Provide the (x, y) coordinate of the cell's center where the given text is located.  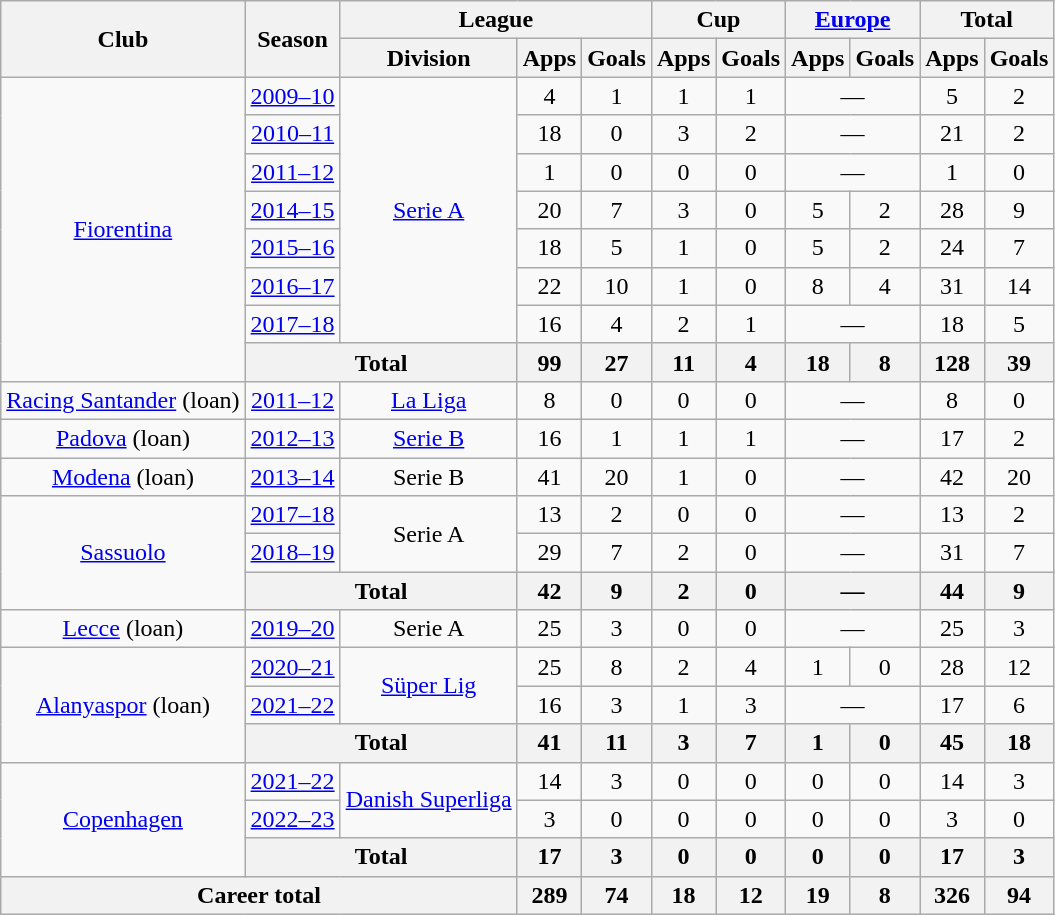
128 (952, 362)
Süper Lig (428, 686)
Danish Superliga (428, 800)
39 (1019, 362)
Padova (loan) (123, 438)
Alanyaspor (loan) (123, 705)
2009–10 (292, 96)
Europe (853, 20)
2012–13 (292, 438)
10 (617, 286)
2018–19 (292, 553)
Racing Santander (loan) (123, 400)
Division (428, 58)
2014–15 (292, 210)
Lecce (loan) (123, 629)
45 (952, 743)
22 (549, 286)
21 (952, 134)
2010–11 (292, 134)
Cup (718, 20)
Career total (259, 895)
2020–21 (292, 667)
Club (123, 39)
2016–17 (292, 286)
6 (1019, 705)
2013–14 (292, 477)
99 (549, 362)
Modena (loan) (123, 477)
2022–23 (292, 819)
24 (952, 248)
289 (549, 895)
326 (952, 895)
19 (818, 895)
Season (292, 39)
2015–16 (292, 248)
44 (952, 591)
Copenhagen (123, 819)
27 (617, 362)
94 (1019, 895)
La Liga (428, 400)
29 (549, 553)
League (496, 20)
2019–20 (292, 629)
Sassuolo (123, 553)
Fiorentina (123, 229)
74 (617, 895)
